Capture the cell that displays the provided text and extract its [x, y] central coordinate. 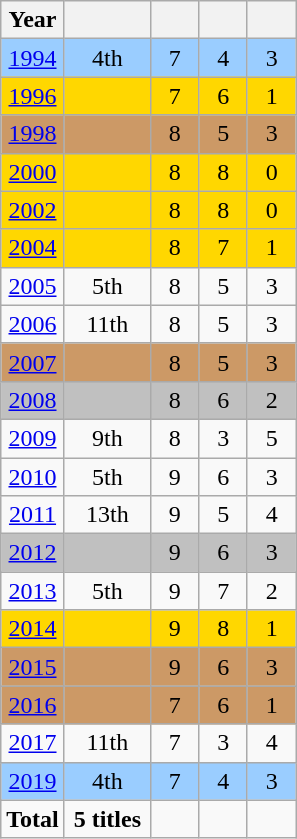
2016 [33, 705]
Total [33, 819]
2002 [33, 210]
1996 [33, 96]
Year [33, 20]
2000 [33, 172]
2011 [33, 515]
2013 [33, 591]
1994 [33, 58]
5 titles [107, 819]
2010 [33, 477]
2014 [33, 629]
2006 [33, 324]
2015 [33, 667]
2005 [33, 286]
2008 [33, 400]
2009 [33, 438]
1998 [33, 134]
13th [107, 515]
2017 [33, 743]
2012 [33, 553]
9th [107, 438]
2004 [33, 248]
2019 [33, 781]
2007 [33, 362]
